Provide the [x, y] coordinate of the cell's center where the given text is located.  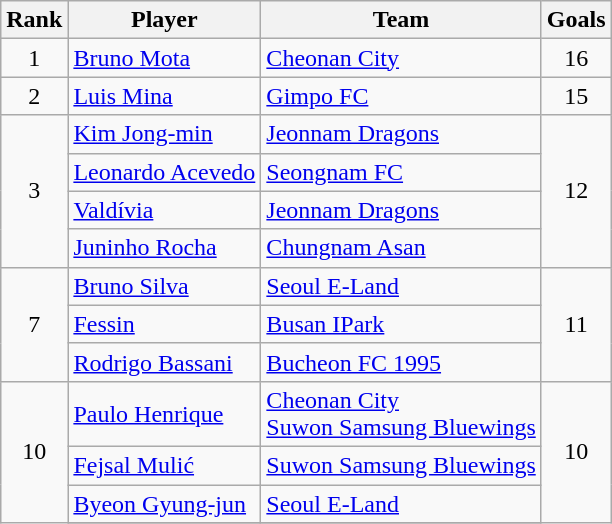
Cheonan City [401, 58]
Leonardo Acevedo [164, 172]
Valdívia [164, 210]
Gimpo FC [401, 96]
16 [576, 58]
15 [576, 96]
Player [164, 20]
Byeon Gyung-jun [164, 503]
Fessin [164, 324]
Fejsal Mulić [164, 465]
12 [576, 191]
Bucheon FC 1995 [401, 362]
Juninho Rocha [164, 248]
Bruno Mota [164, 58]
Cheonan CitySuwon Samsung Bluewings [401, 414]
Luis Mina [164, 96]
Goals [576, 20]
Bruno Silva [164, 286]
11 [576, 324]
Rank [34, 20]
3 [34, 191]
Kim Jong-min [164, 134]
1 [34, 58]
Suwon Samsung Bluewings [401, 465]
Busan IPark [401, 324]
2 [34, 96]
7 [34, 324]
Team [401, 20]
Seongnam FC [401, 172]
Paulo Henrique [164, 414]
Rodrigo Bassani [164, 362]
Chungnam Asan [401, 248]
